Capture the cell that displays the provided text and extract its (x, y) central coordinate. 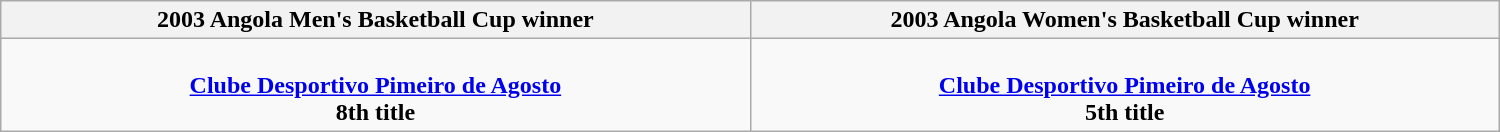
Clube Desportivo Pimeiro de Agosto8th title (376, 85)
2003 Angola Men's Basketball Cup winner (376, 20)
2003 Angola Women's Basketball Cup winner (1124, 20)
Clube Desportivo Pimeiro de Agosto5th title (1124, 85)
